Provide the [x, y] coordinate of the cell's center where the given text is located.  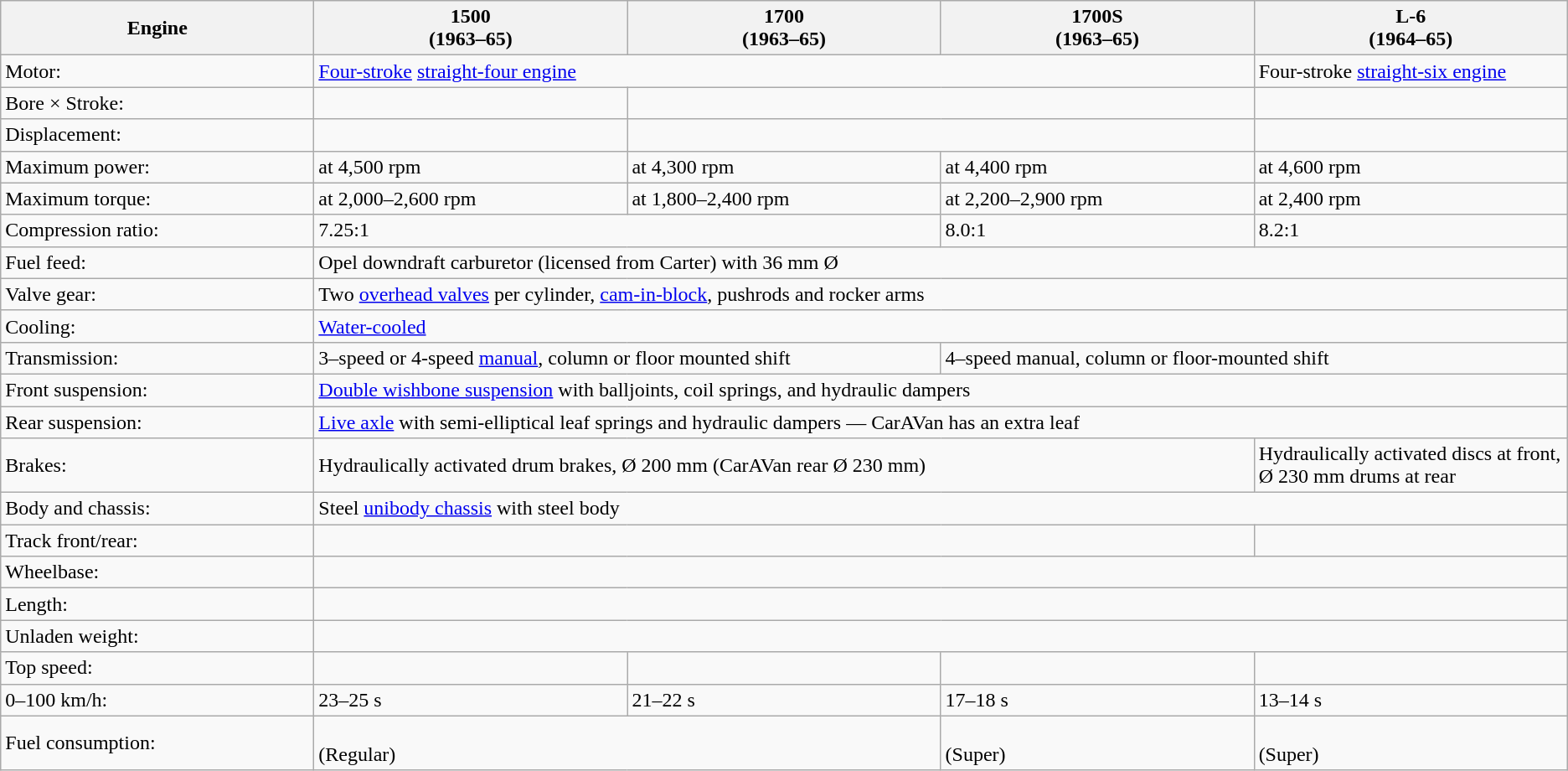
8.2:1 [1411, 230]
Water-cooled [941, 326]
Fuel feed: [157, 262]
Opel downdraft carburetor (licensed from Carter) with 36 mm Ø [941, 262]
1500 (1963–65) [471, 28]
Motor: [157, 71]
Top speed: [157, 668]
Transmission: [157, 358]
at 2,400 rpm [1411, 199]
1700S (1963–65) [1097, 28]
0–100 km/h: [157, 700]
Length: [157, 604]
1700 (1963–65) [784, 28]
L-6(1964–65) [1411, 28]
Cooling: [157, 326]
Compression ratio: [157, 230]
Hydraulically activated drum brakes, Ø 200 mm (CarAVan rear Ø 230 mm) [784, 466]
(Regular) [627, 743]
Maximum torque: [157, 199]
Unladen weight: [157, 636]
Engine [157, 28]
Track front/rear: [157, 541]
4–speed manual, column or floor-mounted shift [1254, 358]
13–14 s [1411, 700]
Fuel consumption: [157, 743]
Brakes: [157, 466]
at 4,400 rpm [1097, 167]
Two overhead valves per cylinder, cam-in-block, pushrods and rocker arms [941, 294]
Bore × Stroke: [157, 103]
Four-stroke straight-six engine [1411, 71]
17–18 s [1097, 700]
at 1,800–2,400 rpm [784, 199]
at 4,600 rpm [1411, 167]
Valve gear: [157, 294]
23–25 s [471, 700]
Wheelbase: [157, 572]
8.0:1 [1097, 230]
Live axle with semi-elliptical leaf springs and hydraulic dampers — CarAVan has an extra leaf [941, 422]
Maximum power: [157, 167]
at 4,500 rpm [471, 167]
Steel unibody chassis with steel body [941, 509]
at 2,200–2,900 rpm [1097, 199]
Hydraulically activated discs at front, Ø 230 mm drums at rear [1411, 466]
at 4,300 rpm [784, 167]
21–22 s [784, 700]
at 2,000–2,600 rpm [471, 199]
Displacement: [157, 135]
Front suspension: [157, 390]
7.25:1 [627, 230]
Body and chassis: [157, 509]
Rear suspension: [157, 422]
Double wishbone suspension with balljoints, coil springs, and hydraulic dampers [941, 390]
Four-stroke straight-four engine [784, 71]
3–speed or 4-speed manual, column or floor mounted shift [627, 358]
